Provide the (x, y) coordinate of the cell's center where the given text is located.  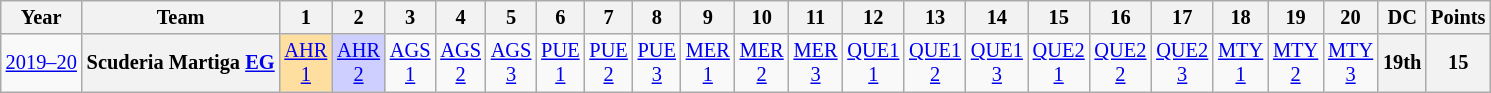
11 (816, 17)
MTY2 (1296, 63)
2 (358, 17)
Team (181, 17)
QUE22 (1121, 63)
3 (410, 17)
AGS3 (511, 63)
1 (306, 17)
16 (1121, 17)
5 (511, 17)
10 (762, 17)
18 (1240, 17)
QUE23 (1182, 63)
2019–20 (42, 63)
PUE2 (608, 63)
20 (1350, 17)
AGS2 (460, 63)
QUE13 (997, 63)
19 (1296, 17)
13 (935, 17)
8 (657, 17)
DC (1402, 17)
Points (1458, 17)
Scuderia Martiga EG (181, 63)
QUE12 (935, 63)
MER1 (708, 63)
Year (42, 17)
MER2 (762, 63)
PUE1 (560, 63)
12 (873, 17)
QUE11 (873, 63)
AHR1 (306, 63)
6 (560, 17)
MTY3 (1350, 63)
14 (997, 17)
4 (460, 17)
7 (608, 17)
9 (708, 17)
17 (1182, 17)
AHR2 (358, 63)
AGS1 (410, 63)
MTY1 (1240, 63)
PUE3 (657, 63)
19th (1402, 63)
MER3 (816, 63)
QUE21 (1059, 63)
